Search for the cell housing the specified text and yield its (x, y) center coordinate. 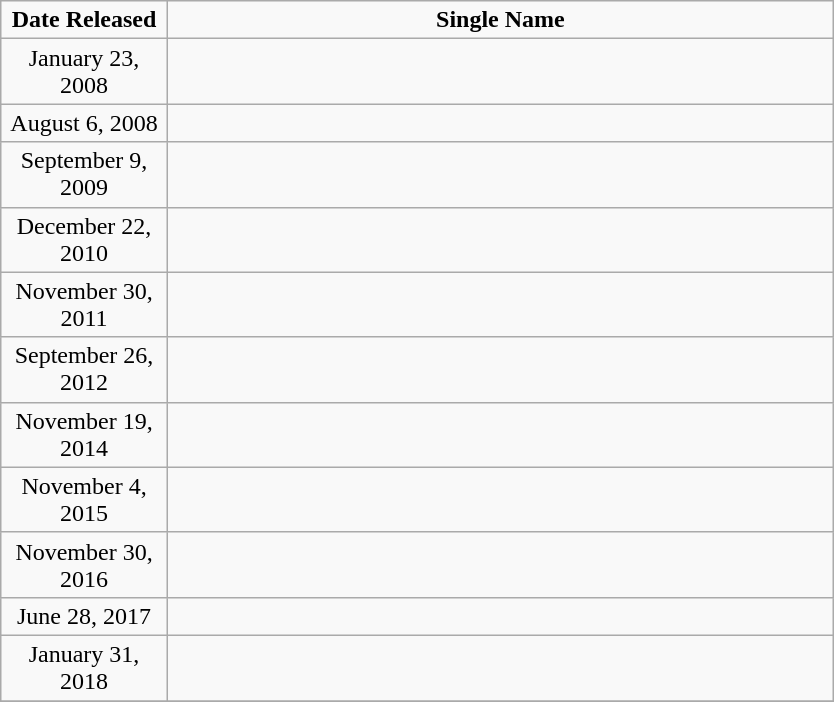
September 9, 2009 (84, 174)
December 22, 2010 (84, 240)
Single Name (500, 20)
November 30, 2011 (84, 304)
August 6, 2008 (84, 123)
September 26, 2012 (84, 370)
November 4, 2015 (84, 500)
January 31, 2018 (84, 668)
November 30, 2016 (84, 564)
Date Released (84, 20)
November 19, 2014 (84, 434)
January 23, 2008 (84, 72)
June 28, 2017 (84, 616)
